Output the [X, Y] coordinate of the center of the cell containing the given text.  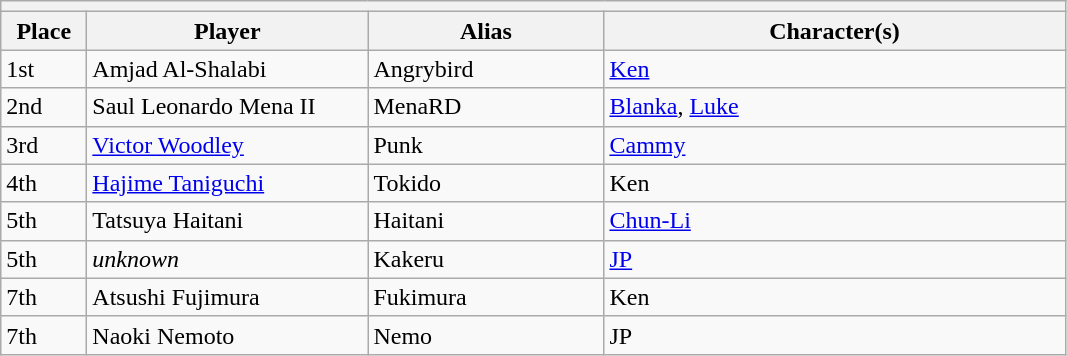
Fukimura [486, 297]
Punk [486, 145]
Tatsuya Haitani [228, 221]
Place [44, 31]
Saul Leonardo Mena II [228, 107]
Alias [486, 31]
unknown [228, 259]
2nd [44, 107]
Nemo [486, 335]
4th [44, 183]
Angrybird [486, 69]
MenaRD [486, 107]
Atsushi Fujimura [228, 297]
Amjad Al-Shalabi [228, 69]
Hajime Taniguchi [228, 183]
Naoki Nemoto [228, 335]
Tokido [486, 183]
Victor Woodley [228, 145]
Cammy [834, 145]
Kakeru [486, 259]
3rd [44, 145]
Blanka, Luke [834, 107]
Character(s) [834, 31]
1st [44, 69]
Haitani [486, 221]
Player [228, 31]
Chun-Li [834, 221]
